Return (X, Y) of the center of cell containing provided text 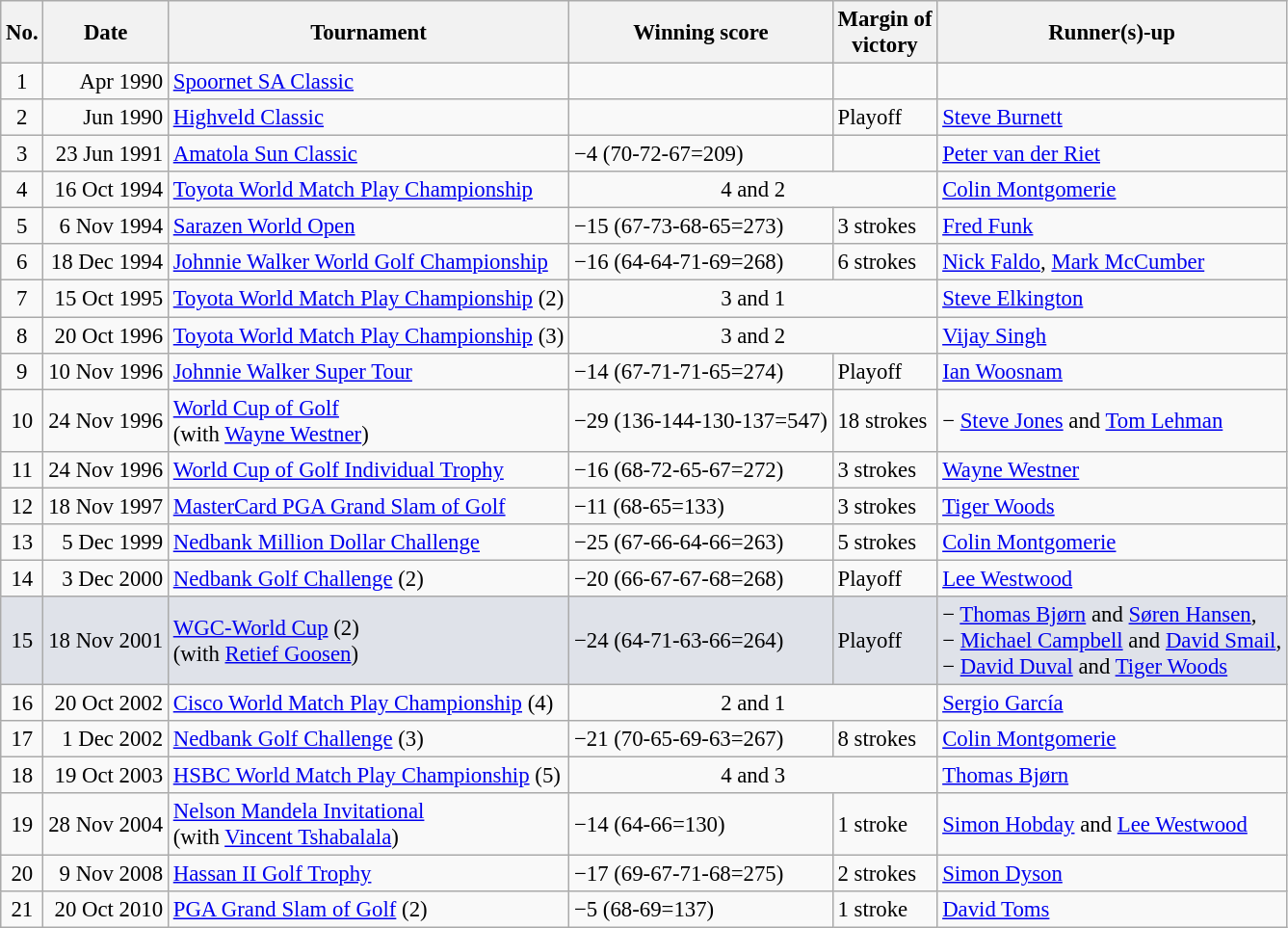
17 (22, 739)
9 Nov 2008 (106, 874)
14 (22, 578)
3 Dec 2000 (106, 578)
Wayne Westner (1112, 469)
13 (22, 543)
Cisco World Match Play Championship (4) (368, 703)
20 Oct 2010 (106, 910)
MasterCard PGA Grand Slam of Golf (368, 506)
David Toms (1112, 910)
World Cup of Golf Individual Trophy (368, 469)
4 and 2 (753, 190)
5 Dec 1999 (106, 543)
Toyota World Match Play Championship (3) (368, 335)
2 (22, 118)
2 strokes (884, 874)
2 and 1 (753, 703)
PGA Grand Slam of Golf (2) (368, 910)
4 and 3 (753, 776)
15 Oct 1995 (106, 299)
Highveld Classic (368, 118)
−14 (64-66=130) (701, 825)
Steve Burnett (1112, 118)
Apr 1990 (106, 82)
28 Nov 2004 (106, 825)
Steve Elkington (1112, 299)
Thomas Bjørn (1112, 776)
−14 (67-71-71-65=274) (701, 371)
−16 (64-64-71-69=268) (701, 263)
−29 (136-144-130-137=547) (701, 420)
−5 (68-69=137) (701, 910)
−11 (68-65=133) (701, 506)
Winning score (701, 33)
6 strokes (884, 263)
−20 (66-67-67-68=268) (701, 578)
− Steve Jones and Tom Lehman (1112, 420)
−17 (69-67-71-68=275) (701, 874)
WGC-World Cup (2)(with Retief Goosen) (368, 641)
−4 (70-72-67=209) (701, 154)
15 (22, 641)
20 Oct 2002 (106, 703)
World Cup of Golf(with Wayne Westner) (368, 420)
10 (22, 420)
No. (22, 33)
3 (22, 154)
6 (22, 263)
Lee Westwood (1112, 578)
5 (22, 226)
18 Nov 1997 (106, 506)
23 Jun 1991 (106, 154)
Amatola Sun Classic (368, 154)
21 (22, 910)
4 (22, 190)
3 and 1 (753, 299)
Nedbank Golf Challenge (3) (368, 739)
Simon Hobday and Lee Westwood (1112, 825)
Nelson Mandela Invitational(with Vincent Tshabalala) (368, 825)
Toyota World Match Play Championship (368, 190)
Nick Faldo, Mark McCumber (1112, 263)
Margin ofvictory (884, 33)
16 (22, 703)
Nedbank Golf Challenge (2) (368, 578)
Tournament (368, 33)
Jun 1990 (106, 118)
18 (22, 776)
−15 (67-73-68-65=273) (701, 226)
11 (22, 469)
1 Dec 2002 (106, 739)
1 (22, 82)
Spoornet SA Classic (368, 82)
−21 (70-65-69-63=267) (701, 739)
8 strokes (884, 739)
18 strokes (884, 420)
−24 (64-71-63-66=264) (701, 641)
3 and 2 (753, 335)
12 (22, 506)
−25 (67-66-64-66=263) (701, 543)
18 Nov 2001 (106, 641)
HSBC World Match Play Championship (5) (368, 776)
Sarazen World Open (368, 226)
Johnnie Walker Super Tour (368, 371)
Date (106, 33)
Johnnie Walker World Golf Championship (368, 263)
18 Dec 1994 (106, 263)
Ian Woosnam (1112, 371)
Simon Dyson (1112, 874)
10 Nov 1996 (106, 371)
8 (22, 335)
Toyota World Match Play Championship (2) (368, 299)
Tiger Woods (1112, 506)
7 (22, 299)
− Thomas Bjørn and Søren Hansen, − Michael Campbell and David Smail, − David Duval and Tiger Woods (1112, 641)
Hassan II Golf Trophy (368, 874)
19 Oct 2003 (106, 776)
16 Oct 1994 (106, 190)
20 (22, 874)
Fred Funk (1112, 226)
5 strokes (884, 543)
−16 (68-72-65-67=272) (701, 469)
19 (22, 825)
Peter van der Riet (1112, 154)
9 (22, 371)
20 Oct 1996 (106, 335)
Sergio García (1112, 703)
Runner(s)-up (1112, 33)
Nedbank Million Dollar Challenge (368, 543)
Vijay Singh (1112, 335)
6 Nov 1994 (106, 226)
